Scan for the cell matching the given text and deliver its [x, y] coordinate at center. 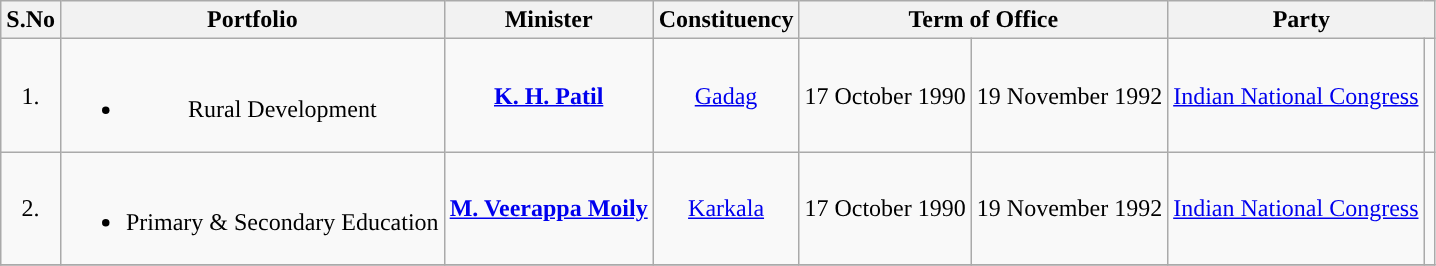
S.No [31, 20]
1. [31, 96]
Party [1302, 20]
M. Veerappa Moily [548, 208]
K. H. Patil [548, 96]
Primary & Secondary Education [252, 208]
Term of Office [984, 20]
Gadag [726, 96]
Constituency [726, 20]
2. [31, 208]
Rural Development [252, 96]
Portfolio [252, 20]
Minister [548, 20]
Karkala [726, 208]
